Provide the [X, Y] coordinate of the cell's center where the given text is located.  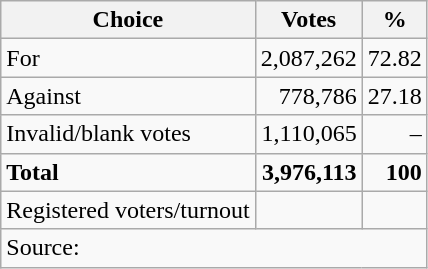
27.18 [394, 96]
Total [128, 172]
Choice [128, 20]
– [394, 134]
72.82 [394, 58]
2,087,262 [308, 58]
Registered voters/turnout [128, 210]
Against [128, 96]
For [128, 58]
1,110,065 [308, 134]
3,976,113 [308, 172]
Votes [308, 20]
Invalid/blank votes [128, 134]
778,786 [308, 96]
100 [394, 172]
Source: [214, 248]
% [394, 20]
